Provide the (x, y) coordinate of the cell's center where the given text is located.  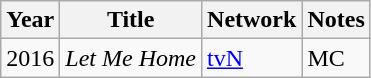
2016 (30, 58)
MC (336, 58)
Network (252, 20)
Let Me Home (131, 58)
Year (30, 20)
Notes (336, 20)
Title (131, 20)
tvN (252, 58)
